Detect which cell encompasses the target text, then output its (X, Y) center coordinate. 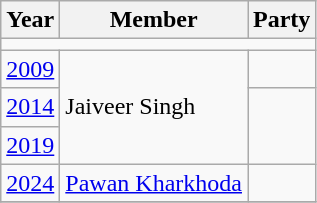
2024 (30, 183)
Member (154, 20)
Jaiveer Singh (154, 107)
2014 (30, 107)
Pawan Kharkhoda (154, 183)
2009 (30, 69)
2019 (30, 145)
Party (282, 20)
Year (30, 20)
